Determine the [X, Y] coordinate at the center of the cell enclosing the given text.  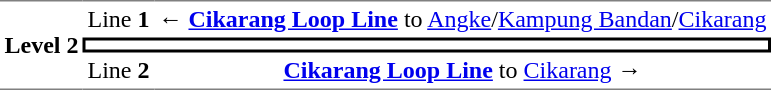
Cikarang Loop Line to Cikarang → [462, 71]
Line 1 [118, 19]
Level 2 [42, 45]
← Cikarang Loop Line to Angke/Kampung Bandan/Cikarang [462, 19]
Line 2 [118, 71]
